For the text-containing cell, return its midpoint in (X, Y) coordinate format. 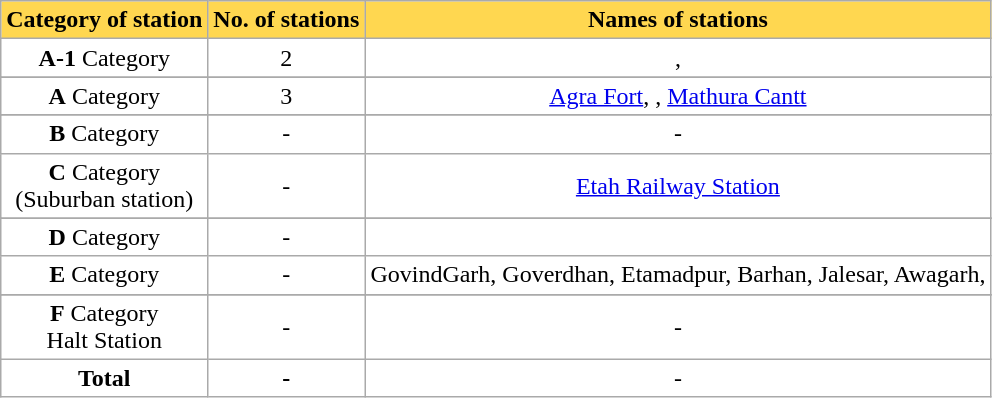
3 (286, 96)
, (678, 58)
Etah Railway Station (678, 186)
Category of station (104, 20)
No. of stations (286, 20)
F CategoryHalt Station (104, 326)
Total (104, 378)
D Category (104, 237)
2 (286, 58)
A-1 Category (104, 58)
Names of stations (678, 20)
GovindGarh, Goverdhan, Etamadpur, Barhan, Jalesar, Awagarh, (678, 275)
E Category (104, 275)
B Category (104, 134)
Agra Fort, , Mathura Cantt (678, 96)
A Category (104, 96)
C Category(Suburban station) (104, 186)
